Search for the cell housing the specified text and yield its (X, Y) center coordinate. 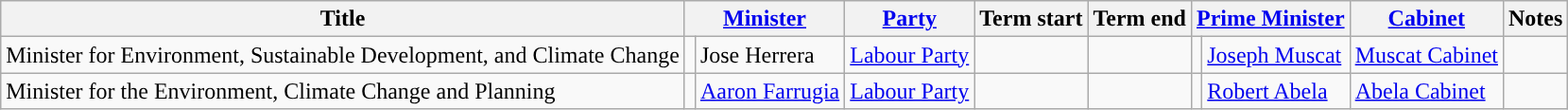
Muscat Cabinet (1426, 55)
Robert Abela (1276, 91)
Minister for Environment, Sustainable Development, and Climate Change (343, 55)
Minister (764, 19)
Joseph Muscat (1276, 55)
Cabinet (1426, 19)
Term start (1031, 19)
Term end (1140, 19)
Minister for the Environment, Climate Change and Planning (343, 91)
Jose Herrera (769, 55)
Prime Minister (1270, 19)
Party (909, 19)
Abela Cabinet (1426, 91)
Aaron Farrugia (769, 91)
Notes (1535, 19)
Title (343, 19)
